From the cell containing the given text, extract its center point as [x, y] coordinate. 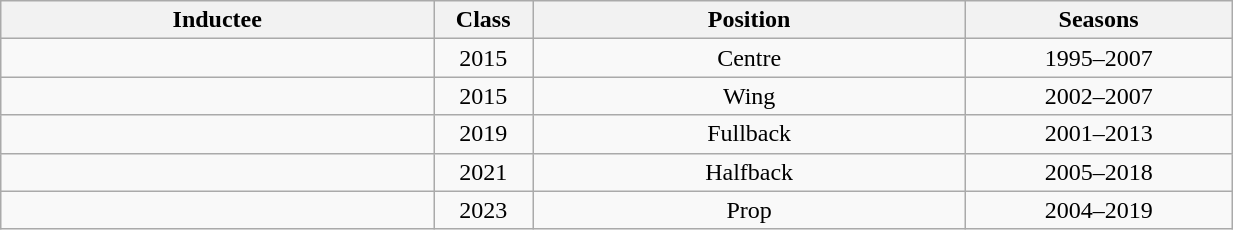
Seasons [1099, 20]
Position [750, 20]
2005–2018 [1099, 172]
Class [484, 20]
Wing [750, 96]
Centre [750, 58]
2001–2013 [1099, 134]
Halfback [750, 172]
1995–2007 [1099, 58]
Prop [750, 210]
Fullback [750, 134]
2002–2007 [1099, 96]
2021 [484, 172]
Inductee [218, 20]
2004–2019 [1099, 210]
2023 [484, 210]
2019 [484, 134]
